Output the (X, Y) coordinate of the center of the cell containing the given text.  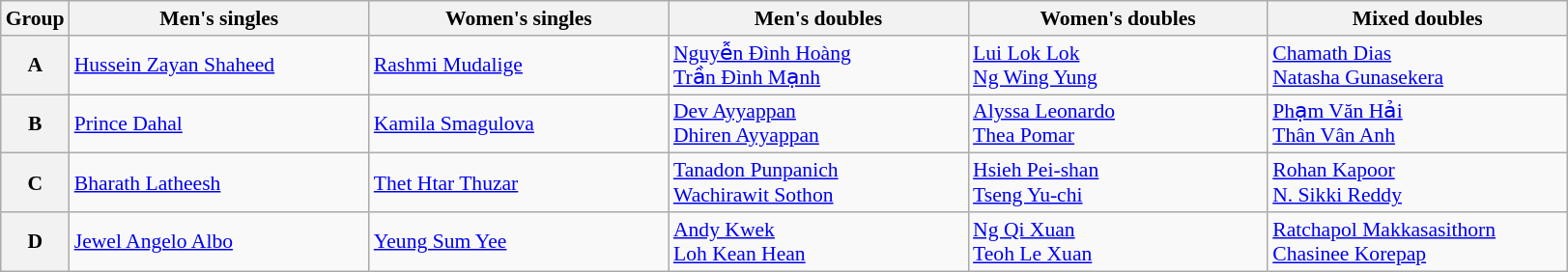
Andy Kwek Loh Kean Hean (818, 241)
Mixed doubles (1417, 18)
Yeung Sum Yee (519, 241)
Women's singles (519, 18)
Men's doubles (818, 18)
Hussein Zayan Shaheed (219, 66)
Alyssa Leonardo Thea Pomar (1118, 123)
Men's singles (219, 18)
Thet Htar Thuzar (519, 183)
B (35, 123)
C (35, 183)
Phạm Văn Hải Thân Vân Anh (1417, 123)
Tanadon Punpanich Wachirawit Sothon (818, 183)
Dev Ayyappan Dhiren Ayyappan (818, 123)
Bharath Latheesh (219, 183)
A (35, 66)
Ratchapol Makkasasithorn Chasinee Korepap (1417, 241)
Ng Qi Xuan Teoh Le Xuan (1118, 241)
Lui Lok Lok Ng Wing Yung (1118, 66)
Hsieh Pei-shan Tseng Yu-chi (1118, 183)
Jewel Angelo Albo (219, 241)
Women's doubles (1118, 18)
Group (35, 18)
D (35, 241)
Prince Dahal (219, 123)
Rohan Kapoor N. Sikki Reddy (1417, 183)
Chamath Dias Natasha Gunasekera (1417, 66)
Rashmi Mudalige (519, 66)
Kamila Smagulova (519, 123)
Nguyễn Đình Hoàng Trần Đình Mạnh (818, 66)
